For the text-containing cell, return its midpoint in [x, y] coordinate format. 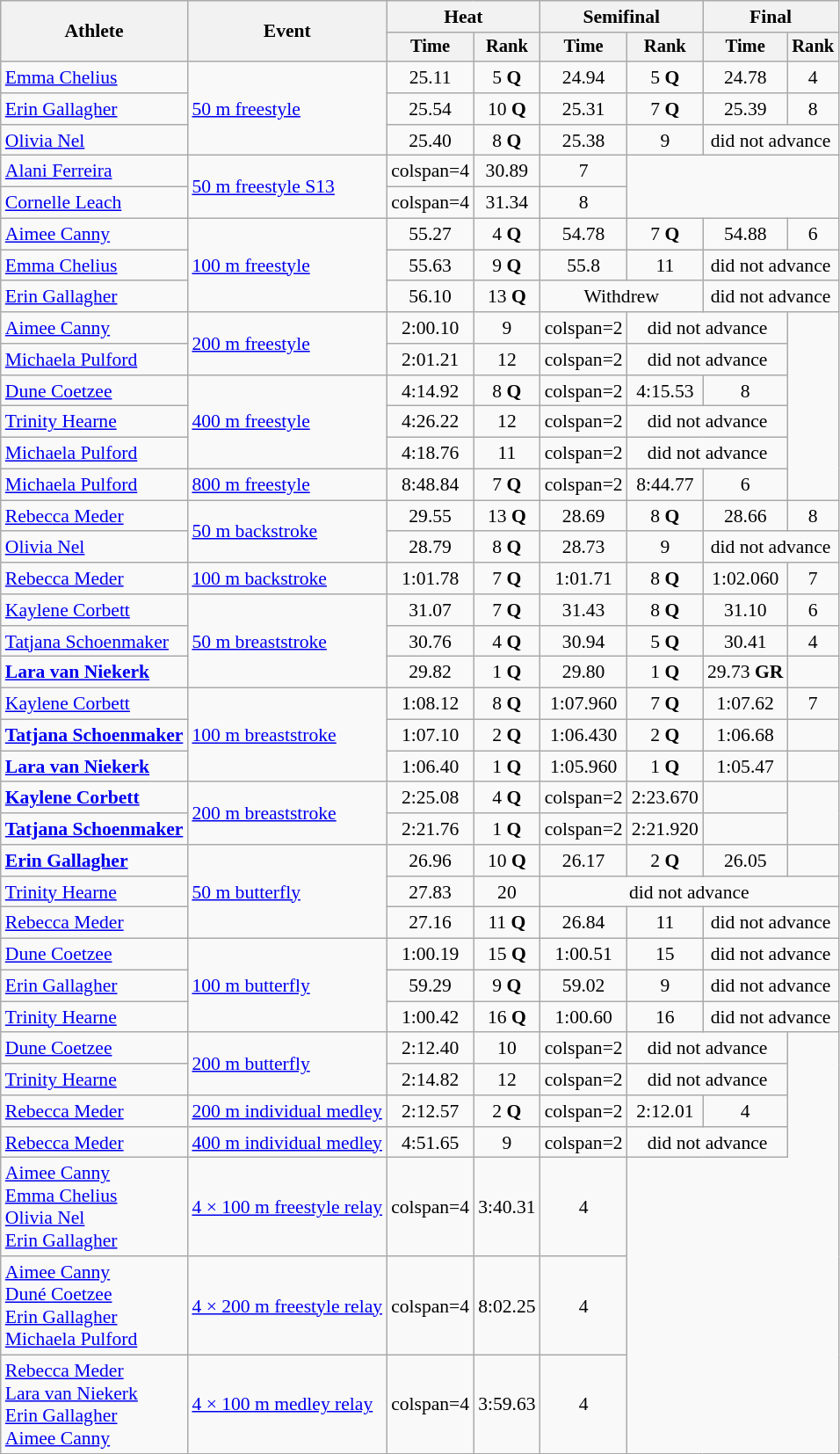
28.66 [745, 516]
4 × 200 m freestyle relay [286, 1305]
1:05.47 [745, 767]
4:26.22 [431, 422]
1:06.430 [583, 736]
1:07.62 [745, 704]
4:18.76 [431, 454]
50 m backstroke [286, 531]
20 [506, 892]
400 m freestyle [286, 422]
4 × 100 m freestyle relay [286, 1207]
2:21.76 [431, 829]
11 Q [506, 923]
8:02.25 [506, 1305]
25.40 [431, 141]
2:12.57 [431, 1111]
59.29 [431, 986]
Alani Ferreira [95, 171]
29.55 [431, 516]
24.78 [745, 77]
1:06.40 [431, 767]
Aimee CannyEmma CheliusOlivia NelErin Gallagher [95, 1207]
28.79 [431, 548]
1:02.060 [745, 578]
4:14.92 [431, 391]
25.39 [745, 109]
25.31 [583, 109]
50 m breaststroke [286, 642]
1:00.60 [583, 1017]
Aimee CannyDuné CoetzeeErin GallagherMichaela Pulford [95, 1305]
3:40.31 [506, 1207]
2:21.920 [665, 829]
25.11 [431, 77]
Withdrew [622, 297]
Rebecca MederLara van NiekerkErin GallagherAimee Canny [95, 1405]
1:07.960 [583, 704]
15 Q [506, 955]
26.17 [583, 861]
4 × 100 m medley relay [286, 1405]
1:07.10 [431, 736]
2:12.01 [665, 1111]
28.73 [583, 548]
25.38 [583, 141]
3:59.63 [506, 1405]
30.76 [431, 642]
4:51.65 [431, 1143]
55.63 [431, 265]
31.34 [506, 203]
200 m freestyle [286, 343]
2:23.670 [665, 798]
1:00.19 [431, 955]
50 m freestyle [286, 109]
1:00.42 [431, 1017]
100 m butterfly [286, 986]
Event [286, 32]
2:00.10 [431, 328]
28.69 [583, 516]
2:12.40 [431, 1049]
16 [665, 1017]
8:48.84 [431, 485]
2:01.21 [431, 360]
2:25.08 [431, 798]
31.43 [583, 610]
50 m butterfly [286, 891]
8:44.77 [665, 485]
29.82 [431, 672]
10 [506, 1049]
26.84 [583, 923]
56.10 [431, 297]
25.54 [431, 109]
1:01.71 [583, 578]
30.94 [583, 642]
200 m butterfly [286, 1064]
1:08.12 [431, 704]
26.96 [431, 861]
1:00.51 [583, 955]
50 m freestyle S13 [286, 186]
Athlete [95, 32]
55.27 [431, 235]
31.10 [745, 610]
29.80 [583, 672]
800 m freestyle [286, 485]
59.02 [583, 986]
1:01.78 [431, 578]
27.83 [431, 892]
30.89 [506, 171]
2:14.82 [431, 1080]
Cornelle Leach [95, 203]
100 m freestyle [286, 265]
Heat [464, 17]
24.94 [583, 77]
54.88 [745, 235]
16 Q [506, 1017]
1:06.68 [745, 736]
200 m individual medley [286, 1111]
100 m breaststroke [286, 735]
200 m breaststroke [286, 814]
31.07 [431, 610]
400 m individual medley [286, 1143]
26.05 [745, 861]
Semifinal [622, 17]
4:15.53 [665, 391]
54.78 [583, 235]
Final [771, 17]
55.8 [583, 265]
100 m backstroke [286, 578]
15 [665, 955]
1:05.960 [583, 767]
27.16 [431, 923]
30.41 [745, 642]
29.73 GR [745, 672]
